Pinpoint the cell where the given text exists, returning its [x, y] midpoint coordinate. 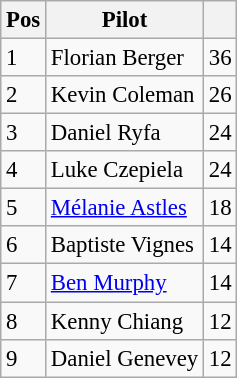
Daniel Genevey [125, 358]
36 [220, 58]
4 [24, 170]
6 [24, 245]
Pilot [125, 20]
Florian Berger [125, 58]
Daniel Ryfa [125, 133]
7 [24, 283]
3 [24, 133]
Kevin Coleman [125, 95]
18 [220, 208]
9 [24, 358]
Pos [24, 20]
Ben Murphy [125, 283]
Baptiste Vignes [125, 245]
26 [220, 95]
1 [24, 58]
Kenny Chiang [125, 321]
8 [24, 321]
Luke Czepiela [125, 170]
2 [24, 95]
Mélanie Astles [125, 208]
5 [24, 208]
